Return (X, Y) of the center of cell containing provided text 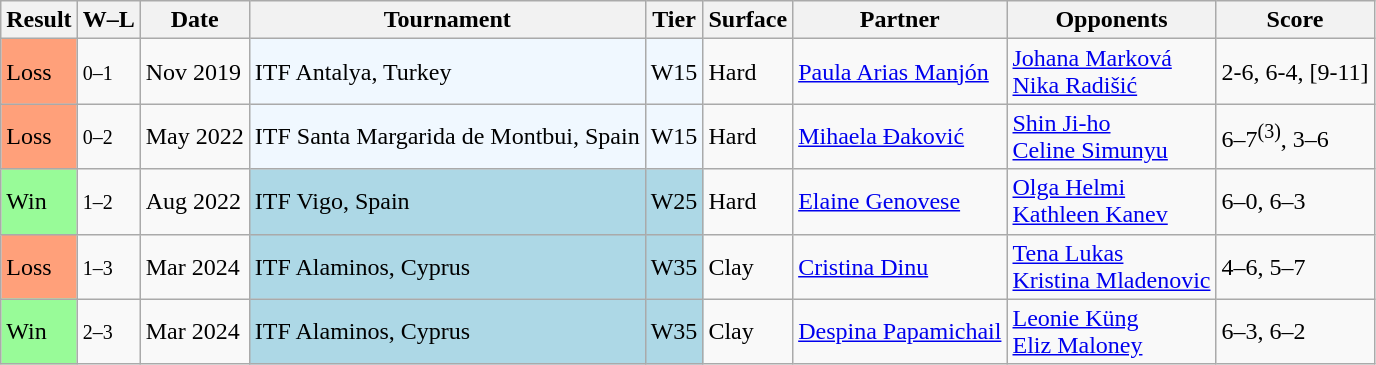
0–2 (108, 136)
2–3 (108, 332)
Shin Ji-ho Celine Simunyu (1112, 136)
W25 (674, 202)
Cristina Dinu (900, 266)
2-6, 6-4, [9-11] (1295, 72)
W–L (108, 20)
ITF Antalya, Turkey (447, 72)
Olga Helmi Kathleen Kanev (1112, 202)
1–2 (108, 202)
Result (39, 20)
Opponents (1112, 20)
Tournament (447, 20)
Despina Papamichail (900, 332)
Johana Marková Nika Radišić (1112, 72)
1–3 (108, 266)
4–6, 5–7 (1295, 266)
Leonie Küng Eliz Maloney (1112, 332)
Tier (674, 20)
0–1 (108, 72)
Paula Arias Manjón (900, 72)
Mihaela Đaković (900, 136)
May 2022 (194, 136)
Tena Lukas Kristina Mladenovic (1112, 266)
Nov 2019 (194, 72)
Surface (748, 20)
6–7(3), 3–6 (1295, 136)
Partner (900, 20)
Elaine Genovese (900, 202)
ITF Vigo, Spain (447, 202)
Date (194, 20)
ITF Santa Margarida de Montbui, Spain (447, 136)
Aug 2022 (194, 202)
6–3, 6–2 (1295, 332)
6–0, 6–3 (1295, 202)
Score (1295, 20)
